Identify which cell holds the provided text, then report its (X, Y) central coordinate. 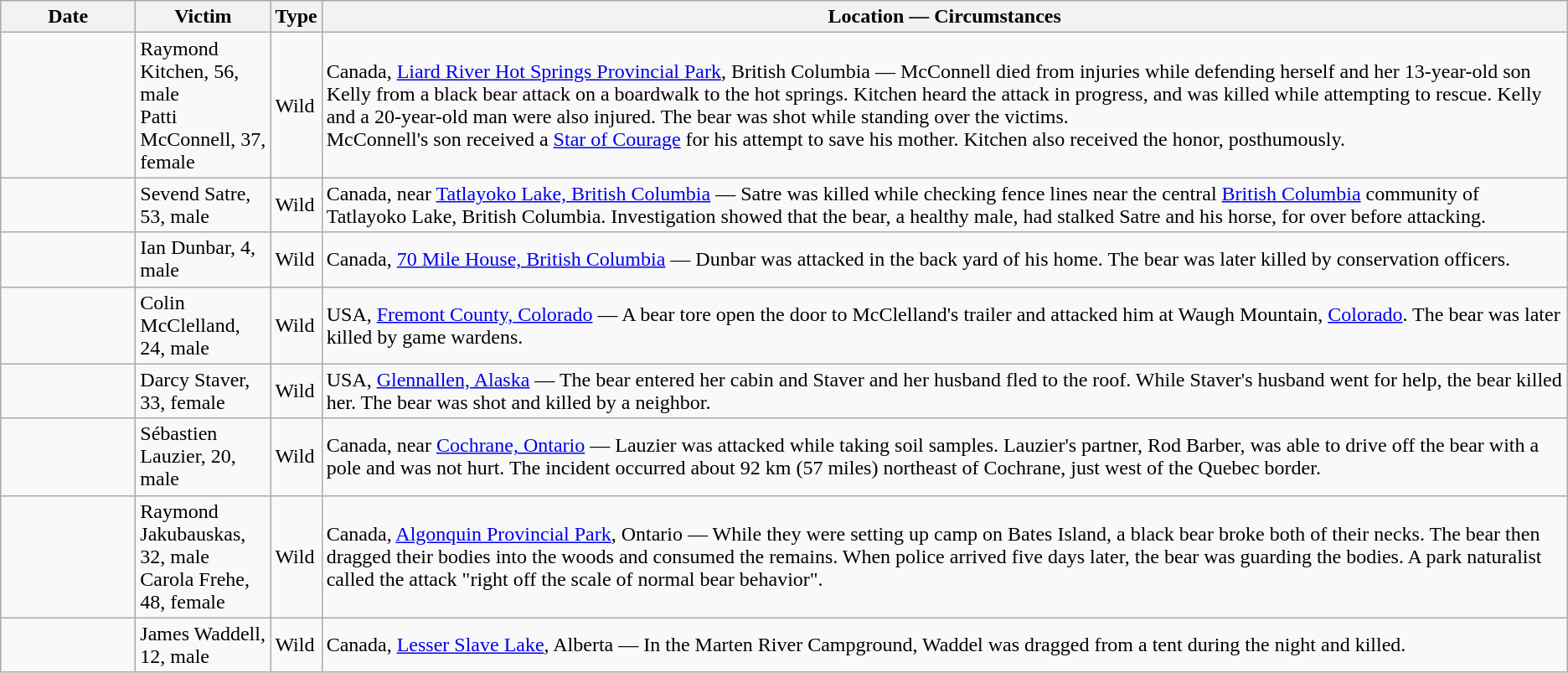
Location — Circumstances (945, 17)
Colin McClelland, 24, male (203, 325)
Canada, 70 Mile House, British Columbia — Dunbar was attacked in the back yard of his home. The bear was later killed by conservation officers. (945, 260)
Victim (203, 17)
Ian Dunbar, 4, male (203, 260)
Date (69, 17)
Sébastien Lauzier, 20, male (203, 457)
Darcy Staver, 33, female (203, 391)
Canada, Lesser Slave Lake, Alberta — In the Marten River Campground, Waddel was dragged from a tent during the night and killed. (945, 645)
Type (297, 17)
James Waddell, 12, male (203, 645)
Raymond Kitchen, 56, malePatti McConnell, 37, female (203, 106)
Sevend Satre, 53, male (203, 204)
Raymond Jakubauskas, 32, maleCarola Frehe, 48, female (203, 557)
